Find where the given text appears and provide that cell's center as (X, Y) coordinate. 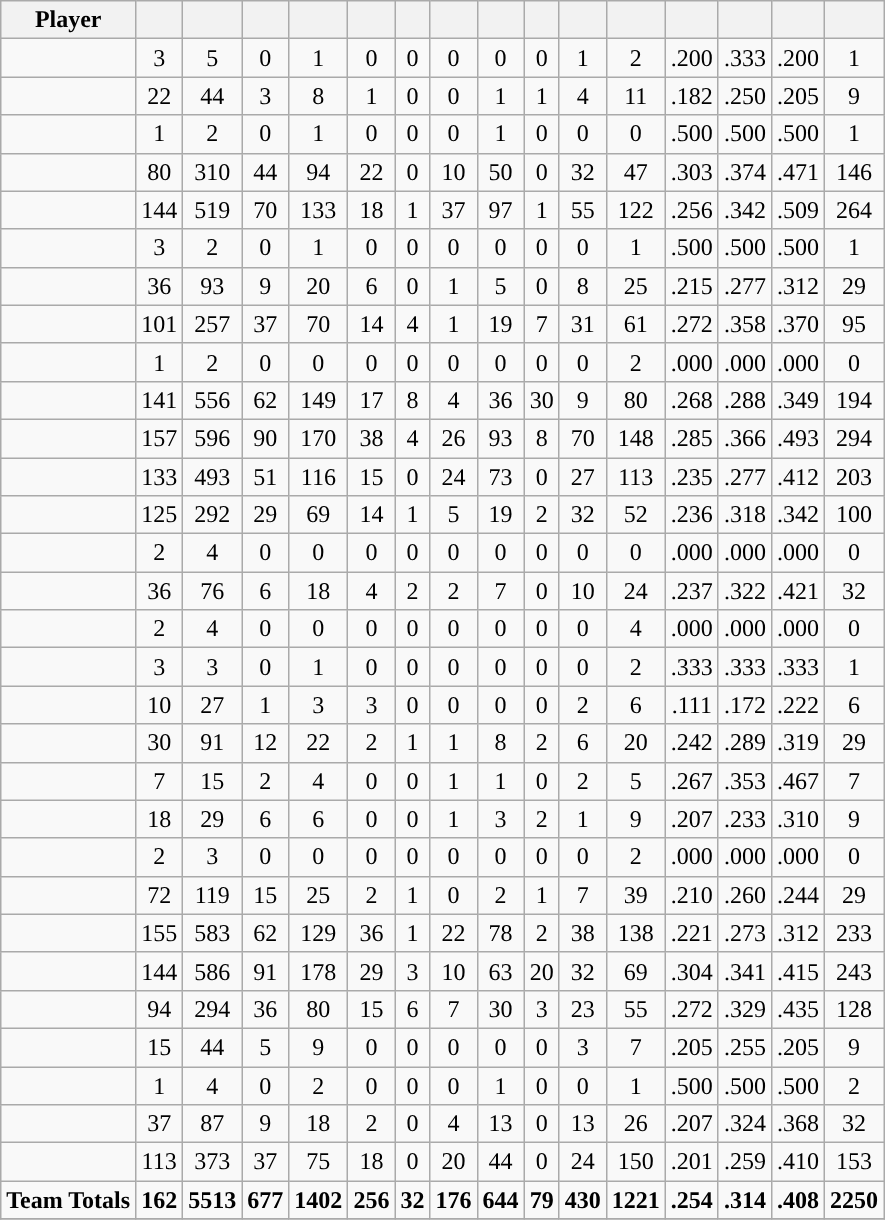
.289 (744, 743)
12 (266, 743)
.254 (692, 1200)
373 (212, 1162)
72 (160, 895)
17 (372, 400)
.221 (692, 933)
.235 (692, 477)
.255 (744, 1047)
116 (318, 477)
2250 (854, 1200)
310 (212, 172)
.172 (744, 705)
.250 (744, 96)
.244 (798, 895)
586 (212, 971)
170 (318, 438)
5513 (212, 1200)
.318 (744, 515)
.222 (798, 705)
.358 (744, 324)
233 (854, 933)
.201 (692, 1162)
176 (454, 1200)
63 (500, 971)
243 (854, 971)
.322 (744, 591)
1402 (318, 1200)
.285 (692, 438)
23 (582, 1009)
150 (636, 1162)
.304 (692, 971)
.341 (744, 971)
.256 (692, 210)
.111 (692, 705)
11 (636, 96)
51 (266, 477)
119 (212, 895)
.273 (744, 933)
.210 (692, 895)
.259 (744, 1162)
1221 (636, 1200)
.260 (744, 895)
.288 (744, 400)
75 (318, 1162)
.467 (798, 781)
141 (160, 400)
100 (854, 515)
52 (636, 515)
556 (212, 400)
47 (636, 172)
.236 (692, 515)
.233 (744, 819)
.368 (798, 1124)
.319 (798, 743)
194 (854, 400)
78 (500, 933)
256 (372, 1200)
.408 (798, 1200)
.303 (692, 172)
146 (854, 172)
125 (160, 515)
50 (500, 172)
101 (160, 324)
.215 (692, 286)
95 (854, 324)
149 (318, 400)
128 (854, 1009)
153 (854, 1162)
.410 (798, 1162)
178 (318, 971)
79 (542, 1200)
.415 (798, 971)
.412 (798, 477)
Player (68, 20)
157 (160, 438)
.435 (798, 1009)
.366 (744, 438)
519 (212, 210)
162 (160, 1200)
155 (160, 933)
.353 (744, 781)
61 (636, 324)
.329 (744, 1009)
644 (500, 1200)
292 (212, 515)
.314 (744, 1200)
31 (582, 324)
583 (212, 933)
90 (266, 438)
493 (212, 477)
129 (318, 933)
.509 (798, 210)
203 (854, 477)
97 (500, 210)
148 (636, 438)
87 (212, 1124)
122 (636, 210)
.267 (692, 781)
257 (212, 324)
.324 (744, 1124)
76 (212, 591)
.374 (744, 172)
.370 (798, 324)
677 (266, 1200)
.421 (798, 591)
.237 (692, 591)
138 (636, 933)
.310 (798, 819)
.349 (798, 400)
264 (854, 210)
.242 (692, 743)
73 (500, 477)
.268 (692, 400)
430 (582, 1200)
Team Totals (68, 1200)
.471 (798, 172)
.182 (692, 96)
596 (212, 438)
.493 (798, 438)
39 (636, 895)
